Provide the [X, Y] coordinate of the cell's center where the given text is located.  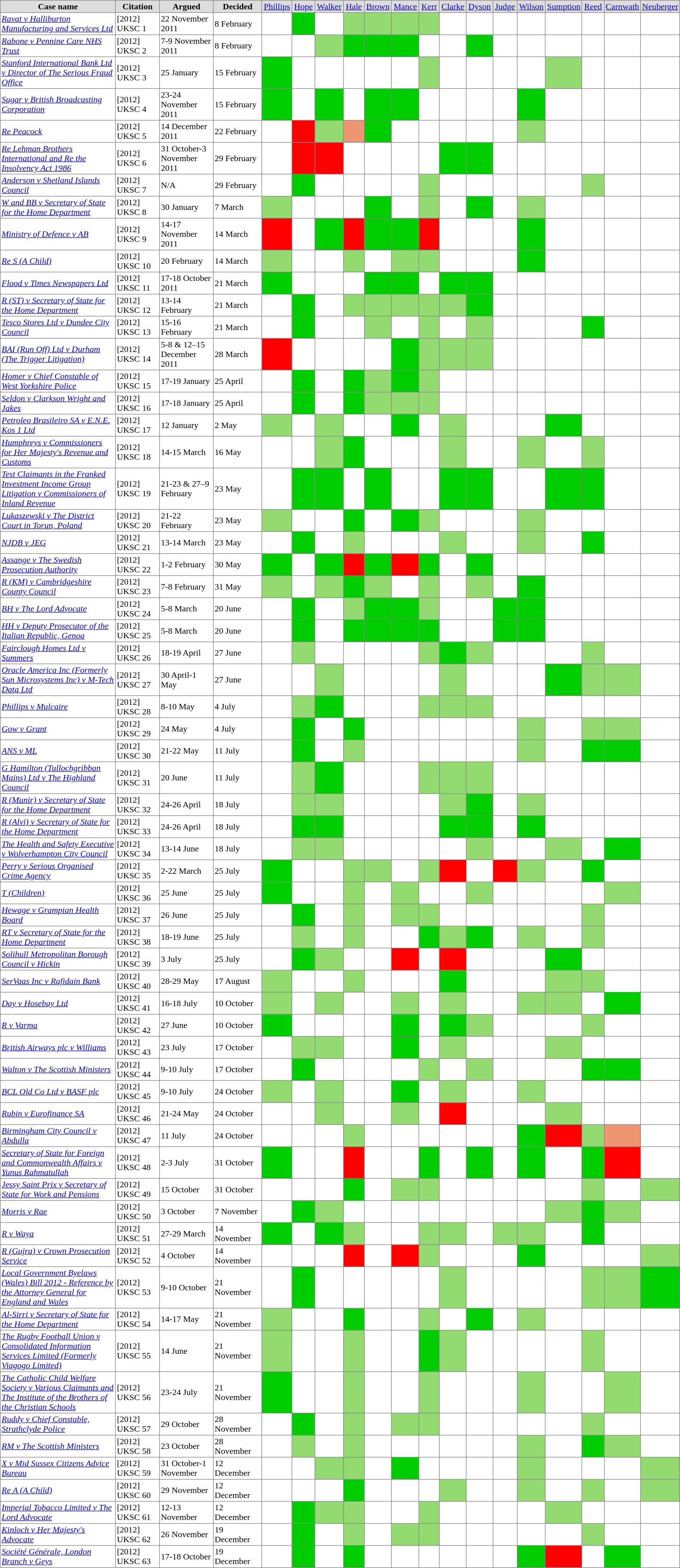
Dyson [480, 6]
[2012] UKSC 4 [137, 104]
12-13 November [186, 1512]
HH v Deputy Prosecutor of the Italian Republic, Genoa [58, 631]
[2012] UKSC 31 [137, 778]
[2012] UKSC 27 [137, 680]
RT v Secretary of State for the Home Department [58, 937]
The Catholic Child Welfare Society v Various Claimants and The Institute of the Brothers of the Christian Schools [58, 1393]
2 May [238, 425]
BH v The Lord Advocate [58, 609]
17-18 October 2011 [186, 283]
2-22 March [186, 871]
7-8 February [186, 587]
BAI (Run Off) Ltd v Durham (The Trigger Litigation) [58, 354]
[2012] UKSC 13 [137, 327]
Kinloch v Her Majesty's Advocate [58, 1535]
13-14 February [186, 305]
R (Gujra) v Crown Prosecution Service [58, 1256]
Tesco Stores Ltd v Dundee City Council [58, 327]
4 October [186, 1256]
[2012] UKSC 51 [137, 1234]
14 December 2011 [186, 131]
2-3 July [186, 1163]
[2012] UKSC 5 [137, 131]
Sumption [564, 6]
[2012] UKSC 57 [137, 1424]
[2012] UKSC 29 [137, 729]
Hale [354, 6]
26 November [186, 1535]
Argued [186, 6]
Perry v Serious Organised Crime Agency [58, 871]
26 June [186, 915]
3 July [186, 959]
23-24 July [186, 1393]
[2012] UKSC 58 [137, 1446]
[2012] UKSC 12 [137, 305]
17 August [238, 981]
14-17 November 2011 [186, 234]
[2012] UKSC 43 [137, 1047]
[2012] UKSC 55 [137, 1351]
15-16 February [186, 327]
[2012] UKSC 33 [137, 827]
Judge [505, 6]
SerVaas Inc v Rafidain Bank [58, 981]
[2012] UKSC 42 [137, 1025]
Al-Sirri v Secretary of State for the Home Department [58, 1319]
[2012] UKSC 8 [137, 207]
29 November [186, 1490]
[2012] UKSC 37 [137, 915]
Re A (A Child) [58, 1490]
22 November 2011 [186, 24]
Sugar v British Broadcasting Corporation [58, 104]
Wilson [532, 6]
[2012] UKSC 39 [137, 959]
R v Waya [58, 1234]
23-24 November 2011 [186, 104]
[2012] UKSC 40 [137, 981]
Imperial Tobacco Limited v The Lord Advocate [58, 1512]
[2012] UKSC 30 [137, 751]
Walton v The Scottish Ministers [58, 1070]
5-8 & 12–15 December 2011 [186, 354]
14 June [186, 1351]
25 January [186, 72]
Re S (A Child) [58, 261]
Gow v Grant [58, 729]
Phillips [277, 6]
Lukaszewski v The District Court in Torun, Poland [58, 521]
[2012] UKSC 60 [137, 1490]
Test Claimants in the Franked Investment Income Group Litigation v Commissioners of Inland Revenue [58, 489]
Morris v Rae [58, 1212]
[2012] UKSC 61 [137, 1512]
Secretary of State for Foreign and Commonwealth Affairs v Yunus Rahmatullah [58, 1163]
[2012] UKSC 53 [137, 1287]
[2012] UKSC 32 [137, 805]
28-29 May [186, 981]
[2012] UKSC 24 [137, 609]
Société Générale, London Branch v Geys [58, 1557]
16-18 July [186, 1003]
7 March [238, 207]
Birmingham City Council v Abdulla [58, 1136]
Ruddy v Chief Constable, Strathclyde Police [58, 1424]
R (Munir) v Secretary of State for the Home Department [58, 805]
[2012] UKSC 59 [137, 1468]
21-23 & 27–9 February [186, 489]
R (KM) v Cambridgeshire County Council [58, 587]
21-24 May [186, 1114]
13-14 June [186, 849]
[2012] UKSC 15 [137, 381]
N/A [186, 185]
Phillips v Mulcaire [58, 707]
21-22 February [186, 521]
Rabone v Pennine Care NHS Trust [58, 46]
Re Peacock [58, 131]
16 May [238, 452]
[2012] UKSC 3 [137, 72]
Hewage v Grampian Health Board [58, 915]
[2012] UKSC 36 [137, 893]
W and BB v Secretary of State for the Home Department [58, 207]
31 May [238, 587]
14-15 March [186, 452]
Carnwath [623, 6]
13-14 March [186, 543]
[2012] UKSC 11 [137, 283]
G Hamilton (Tullochgribban Mains) Ltd v The Highland Council [58, 778]
18-19 June [186, 937]
[2012] UKSC 28 [137, 707]
9-10 October [186, 1287]
Reed [593, 6]
[2012] UKSC 7 [137, 185]
17-19 January [186, 381]
[2012] UKSC 54 [137, 1319]
23 October [186, 1446]
12 January [186, 425]
RM v The Scottish Ministers [58, 1446]
15 October [186, 1189]
ANS v ML [58, 751]
[2012] UKSC 23 [137, 587]
BCL Old Co Ltd v BASF plc [58, 1092]
[2012] UKSC 16 [137, 403]
25 June [186, 893]
[2012] UKSC 18 [137, 452]
21-22 May [186, 751]
Local Government Byelaws (Wales) Bill 2012 - Reference by the Attorney General for England and Wales [58, 1287]
British Airways plc v Williams [58, 1047]
Ravat v Halliburton Manufacturing and Services Ltd [58, 24]
[2012] UKSC 14 [137, 354]
18-19 April [186, 653]
[2012] UKSC 48 [137, 1163]
[2012] UKSC 46 [137, 1114]
R v Varma [58, 1025]
[2012] UKSC 38 [137, 937]
[2012] UKSC 63 [137, 1557]
Walker [329, 6]
[2012] UKSC 1 [137, 24]
Flood v Times Newspapers Ltd [58, 283]
T (Children) [58, 893]
Mance [405, 6]
R (ST) v Secretary of State for the Home Department [58, 305]
Anderson v Shetland Islands Council [58, 185]
Petroleo Brasileiro SA v E.N.E. Kos 1 Ltd [58, 425]
17-18 October [186, 1557]
Day v Hosebay Ltd [58, 1003]
Case name [58, 6]
Neuberger [660, 6]
Humphreys v Commissioners for Her Majesty's Revenue and Customs [58, 452]
29 October [186, 1424]
23 July [186, 1047]
[2012] UKSC 34 [137, 849]
[2012] UKSC 56 [137, 1393]
17-18 January [186, 403]
3 October [186, 1212]
31 October-3 November 2011 [186, 158]
1-2 February [186, 565]
7 November [238, 1212]
Rubin v Eurofinance SA [58, 1114]
The Rugby Football Union v Consolidated Information Services Limited (Formerly Viagogo Limited) [58, 1351]
Solihull Metropolitan Borough Council v Hickin [58, 959]
Jessy Saint Prix v Secretary of State for Work and Pensions [58, 1189]
22 February [238, 131]
[2012] UKSC 52 [137, 1256]
Fairclough Homes Ltd v Summers [58, 653]
[2012] UKSC 6 [137, 158]
R (Alvi) v Secretary of State for the Home Department [58, 827]
8-10 May [186, 707]
[2012] UKSC 10 [137, 261]
Decided [238, 6]
30 January [186, 207]
[2012] UKSC 9 [137, 234]
[2012] UKSC 44 [137, 1070]
7-9 November 2011 [186, 46]
[2012] UKSC 35 [137, 871]
27-29 March [186, 1234]
Kerr [429, 6]
20 February [186, 261]
[2012] UKSC 17 [137, 425]
Stanford International Bank Ltd v Director of The Serious Fraud Office [58, 72]
Clarke [453, 6]
NJDB v JEG [58, 543]
Ministry of Defence v AB [58, 234]
The Health and Safety Executive v Wolverhampton City Council [58, 849]
30 April-1 May [186, 680]
[2012] UKSC 47 [137, 1136]
Citation [137, 6]
[2012] UKSC 50 [137, 1212]
31 October-1 November [186, 1468]
[2012] UKSC 26 [137, 653]
[2012] UKSC 19 [137, 489]
[2012] UKSC 49 [137, 1189]
[2012] UKSC 25 [137, 631]
[2012] UKSC 20 [137, 521]
Seldon v Clarkson Wright and Jakes [58, 403]
30 May [238, 565]
[2012] UKSC 22 [137, 565]
X v Mid Sussex Citizens Advice Bureau [58, 1468]
[2012] UKSC 21 [137, 543]
Hope [303, 6]
[2012] UKSC 2 [137, 46]
Assange v The Swedish Prosecution Authority [58, 565]
Homer v Chief Constable of West Yorkshire Police [58, 381]
[2012] UKSC 62 [137, 1535]
Oracle America Inc (Formerly Sun Microsystems Inc) v M-Tech Data Ltd [58, 680]
Re Lehman Brothers International and Re the Insolvency Act 1986 [58, 158]
14-17 May [186, 1319]
[2012] UKSC 45 [137, 1092]
24 May [186, 729]
Brown [378, 6]
28 March [238, 354]
[2012] UKSC 41 [137, 1003]
